Search for the cell housing the specified text and yield its [X, Y] center coordinate. 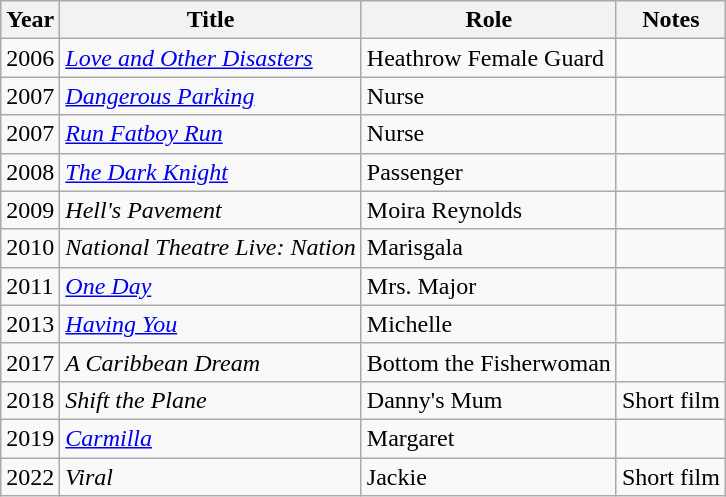
Michelle [488, 324]
Title [211, 20]
2017 [30, 362]
Hell's Pavement [211, 210]
One Day [211, 286]
2006 [30, 58]
2018 [30, 400]
National Theatre Live: Nation [211, 248]
2010 [30, 248]
2022 [30, 477]
Having You [211, 324]
Danny's Mum [488, 400]
Role [488, 20]
Mrs. Major [488, 286]
Notes [670, 20]
2008 [30, 172]
Passenger [488, 172]
Bottom the Fisherwoman [488, 362]
Year [30, 20]
Carmilla [211, 438]
Heathrow Female Guard [488, 58]
Marisgala [488, 248]
Love and Other Disasters [211, 58]
The Dark Knight [211, 172]
2013 [30, 324]
2019 [30, 438]
2009 [30, 210]
Moira Reynolds [488, 210]
Viral [211, 477]
Jackie [488, 477]
Run Fatboy Run [211, 134]
Dangerous Parking [211, 96]
Margaret [488, 438]
Shift the Plane [211, 400]
A Caribbean Dream [211, 362]
2011 [30, 286]
